Capture the cell that displays the provided text and extract its [x, y] central coordinate. 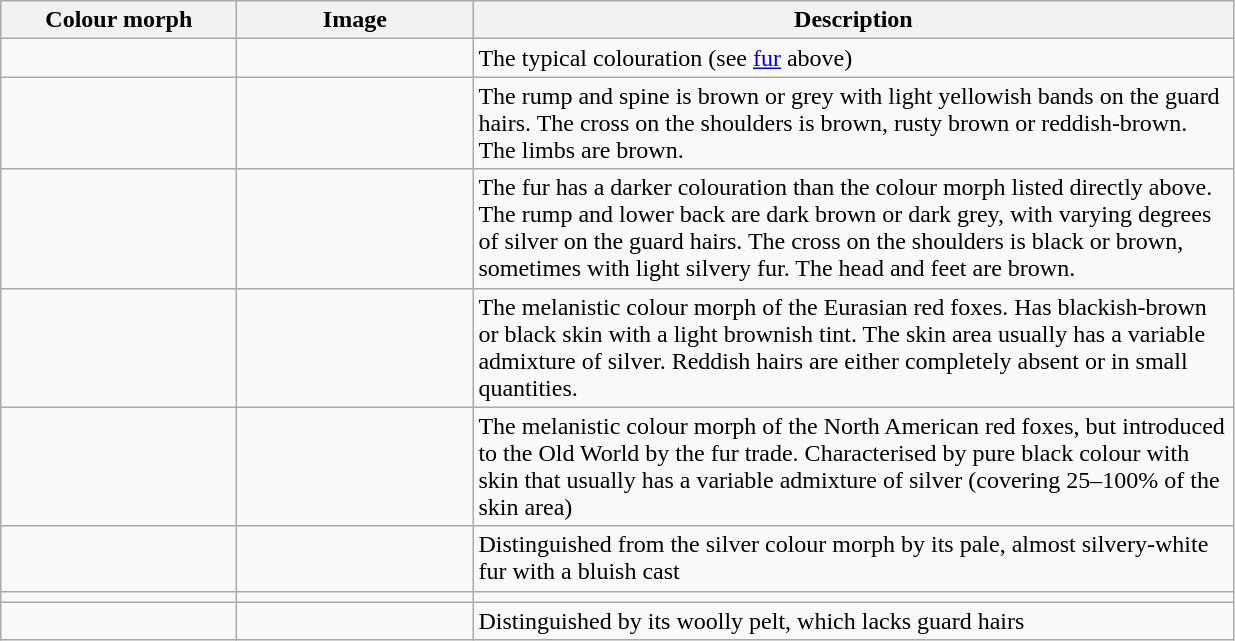
Description [854, 20]
The typical colouration (see fur above) [854, 58]
Colour morph [119, 20]
Distinguished from the silver colour morph by its pale, almost silvery-white fur with a bluish cast [854, 558]
Image [355, 20]
Distinguished by its woolly pelt, which lacks guard hairs [854, 621]
